For the text-containing cell, return its midpoint in (x, y) coordinate format. 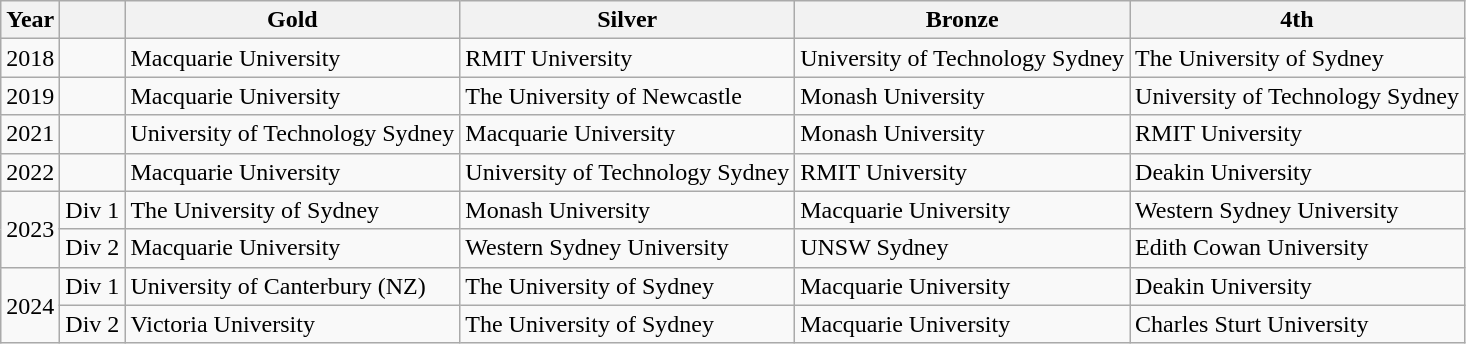
4th (1298, 20)
2024 (30, 305)
Bronze (962, 20)
UNSW Sydney (962, 248)
Gold (292, 20)
The University of Newcastle (628, 96)
Charles Sturt University (1298, 324)
2018 (30, 58)
Silver (628, 20)
University of Canterbury (NZ) (292, 286)
2019 (30, 96)
Edith Cowan University (1298, 248)
Year (30, 20)
Victoria University (292, 324)
2021 (30, 134)
2023 (30, 229)
2022 (30, 172)
